Extract the (X, Y) coordinate from the center of the cell holding the provided text.  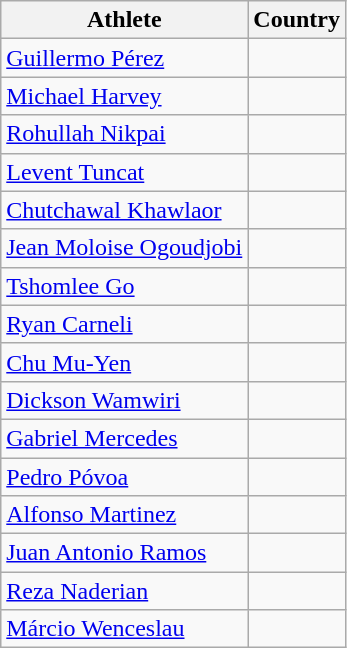
Country (297, 20)
Dickson Wamwiri (124, 400)
Alfonso Martinez (124, 515)
Michael Harvey (124, 96)
Jean Moloise Ogoudjobi (124, 248)
Athlete (124, 20)
Chutchawal Khawlaor (124, 210)
Guillermo Pérez (124, 58)
Tshomlee Go (124, 286)
Juan Antonio Ramos (124, 553)
Reza Naderian (124, 591)
Rohullah Nikpai (124, 134)
Márcio Wenceslau (124, 629)
Pedro Póvoa (124, 477)
Chu Mu-Yen (124, 362)
Gabriel Mercedes (124, 438)
Ryan Carneli (124, 324)
Levent Tuncat (124, 172)
